Pinpoint the cell where the given text exists, returning its (X, Y) midpoint coordinate. 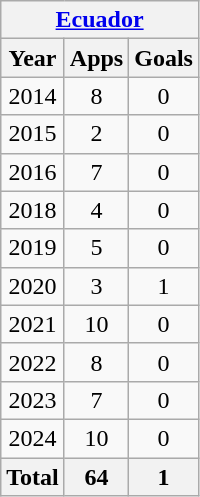
2014 (33, 96)
Apps (96, 58)
5 (96, 248)
2020 (33, 286)
3 (96, 286)
Year (33, 58)
2 (96, 134)
2016 (33, 172)
2015 (33, 134)
2024 (33, 438)
Total (33, 477)
64 (96, 477)
Ecuador (100, 20)
Goals (164, 58)
2021 (33, 324)
2018 (33, 210)
4 (96, 210)
2019 (33, 248)
2023 (33, 400)
2022 (33, 362)
